Locate the cell with the specified text and output its [x, y] center coordinate. 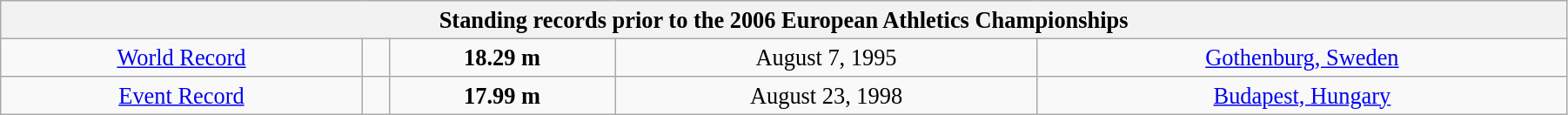
Gothenburg, Sweden [1302, 57]
Event Record [181, 95]
18.29 m [501, 57]
August 7, 1995 [827, 57]
World Record [181, 57]
Budapest, Hungary [1302, 95]
17.99 m [501, 95]
August 23, 1998 [827, 95]
Standing records prior to the 2006 European Athletics Championships [784, 19]
